Extract the [X, Y] coordinate from the center of the cell holding the provided text.  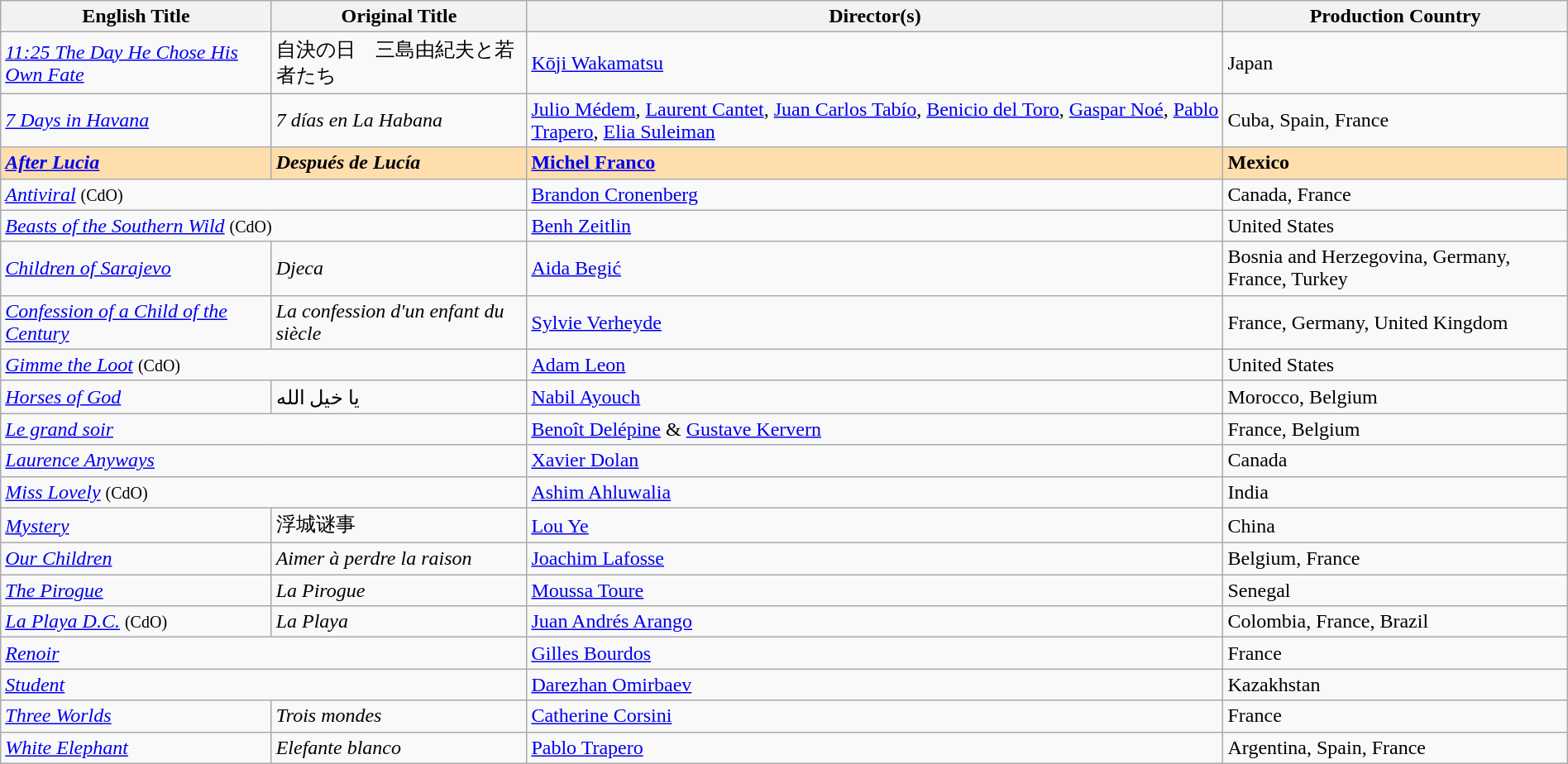
Argentina, Spain, France [1395, 747]
Morocco, Belgium [1395, 397]
Michel Franco [875, 163]
Djeca [399, 268]
La Pirogue [399, 590]
Adam Leon [875, 365]
Japan [1395, 63]
Aimer à perdre la raison [399, 559]
Elefante blanco [399, 747]
Horses of God [136, 397]
Sylvie Verheyde [875, 322]
Kazakhstan [1395, 685]
Xavier Dolan [875, 461]
Gilles Bourdos [875, 653]
Benoît Delépine & Gustave Kervern [875, 429]
Three Worlds [136, 716]
Pablo Trapero [875, 747]
Senegal [1395, 590]
Benh Zeitlin [875, 226]
Production Country [1395, 17]
Children of Sarajevo [136, 268]
Brandon Cronenberg [875, 194]
自決の日 三島由紀夫と若者たち [399, 63]
France, Belgium [1395, 429]
La Playa D.C. (CdO) [136, 622]
Gimme the Loot (CdO) [264, 365]
Belgium, France [1395, 559]
Joachim Lafosse [875, 559]
India [1395, 492]
11:25 The Day He Chose His Own Fate [136, 63]
Darezhan Omirbaev [875, 685]
Confession of a Child of the Century [136, 322]
Laurence Anyways [264, 461]
Canada [1395, 461]
Cuba, Spain, France [1395, 121]
English Title [136, 17]
يا خيل الله [399, 397]
浮城谜事 [399, 526]
The Pirogue [136, 590]
Antiviral (CdO) [264, 194]
Miss Lovely (CdO) [264, 492]
Trois mondes [399, 716]
Nabil Ayouch [875, 397]
Original Title [399, 17]
Canada, France [1395, 194]
Moussa Toure [875, 590]
7 días en La Habana [399, 121]
Le grand soir [264, 429]
Ashim Ahluwalia [875, 492]
China [1395, 526]
Bosnia and Herzegovina, Germany, France, Turkey [1395, 268]
7 Days in Havana [136, 121]
Juan Andrés Arango [875, 622]
Julio Médem, Laurent Cantet, Juan Carlos Tabío, Benicio del Toro, Gaspar Noé, Pablo Trapero, Elia Suleiman [875, 121]
Lou Ye [875, 526]
Aida Begić [875, 268]
Colombia, France, Brazil [1395, 622]
White Elephant [136, 747]
After Lucia [136, 163]
Renoir [264, 653]
Our Children [136, 559]
Catherine Corsini [875, 716]
La confession d'un enfant du siècle [399, 322]
Mystery [136, 526]
Mexico [1395, 163]
France, Germany, United Kingdom [1395, 322]
Kōji Wakamatsu [875, 63]
Después de Lucía [399, 163]
Beasts of the Southern Wild (CdO) [264, 226]
La Playa [399, 622]
Director(s) [875, 17]
Student [264, 685]
